Output the [X, Y] coordinate of the center of the cell containing the given text.  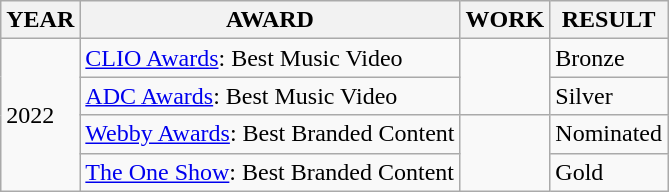
Nominated [609, 134]
2022 [40, 115]
CLIO Awards: Best Music Video [270, 58]
AWARD [270, 20]
ADC Awards: Best Music Video [270, 96]
Gold [609, 172]
YEAR [40, 20]
Bronze [609, 58]
Webby Awards: Best Branded Content [270, 134]
The One Show: Best Branded Content [270, 172]
RESULT [609, 20]
Silver [609, 96]
WORK [505, 20]
